Detect which cell encompasses the target text, then output its [x, y] center coordinate. 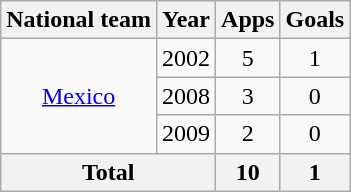
National team [79, 20]
2009 [186, 134]
2002 [186, 58]
10 [248, 172]
Mexico [79, 96]
2008 [186, 96]
5 [248, 58]
3 [248, 96]
Total [108, 172]
2 [248, 134]
Apps [248, 20]
Year [186, 20]
Goals [315, 20]
